From the cell containing the given text, extract its center point as [X, Y] coordinate. 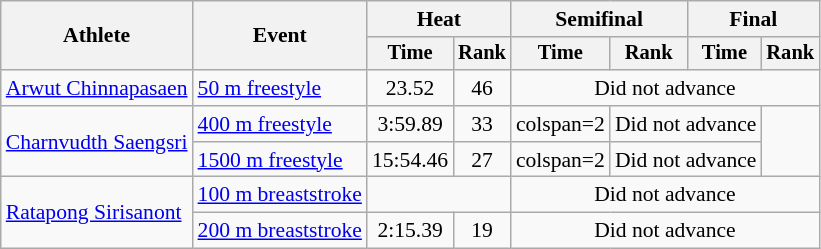
23.52 [410, 88]
Event [280, 36]
Athlete [97, 36]
1500 m freestyle [280, 160]
Charnvudth Saengsri [97, 142]
Ratapong Sirisanont [97, 212]
15:54.46 [410, 160]
19 [482, 231]
46 [482, 88]
400 m freestyle [280, 124]
100 m breaststroke [280, 195]
Final [753, 19]
Heat [439, 19]
200 m breaststroke [280, 231]
33 [482, 124]
Arwut Chinnapasaen [97, 88]
3:59.89 [410, 124]
Semifinal [600, 19]
27 [482, 160]
2:15.39 [410, 231]
50 m freestyle [280, 88]
